Detect which cell encompasses the target text, then output its (x, y) center coordinate. 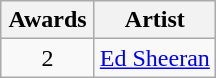
Ed Sheeran (154, 58)
Artist (154, 20)
2 (48, 58)
Awards (48, 20)
